Capture the cell that displays the provided text and extract its (X, Y) central coordinate. 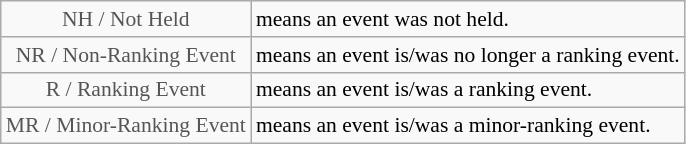
means an event is/was a minor-ranking event. (468, 126)
R / Ranking Event (126, 90)
MR / Minor-Ranking Event (126, 126)
NH / Not Held (126, 19)
means an event is/was a ranking event. (468, 90)
means an event is/was no longer a ranking event. (468, 55)
NR / Non-Ranking Event (126, 55)
means an event was not held. (468, 19)
